Provide the (x, y) coordinate of the cell's center where the given text is located.  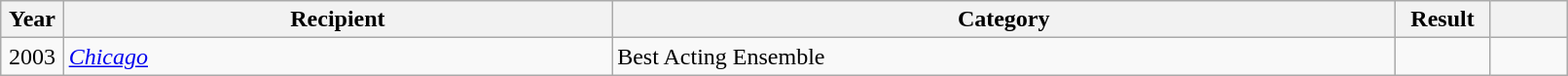
2003 (32, 57)
Best Acting Ensemble (1004, 57)
Category (1004, 19)
Year (32, 19)
Chicago (338, 57)
Result (1442, 19)
Recipient (338, 19)
